Find where the given text appears and provide that cell's center as [x, y] coordinate. 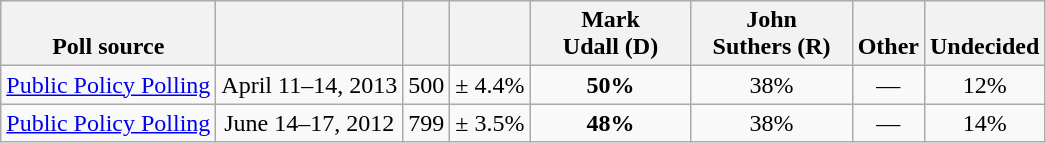
June 14–17, 2012 [310, 123]
Undecided [984, 34]
April 11–14, 2013 [310, 85]
Poll source [108, 34]
Other [888, 34]
14% [984, 123]
MarkUdall (D) [610, 34]
12% [984, 85]
50% [610, 85]
JohnSuthers (R) [772, 34]
± 3.5% [490, 123]
500 [426, 85]
799 [426, 123]
± 4.4% [490, 85]
48% [610, 123]
